Extract the [x, y] coordinate from the center of the cell holding the provided text.  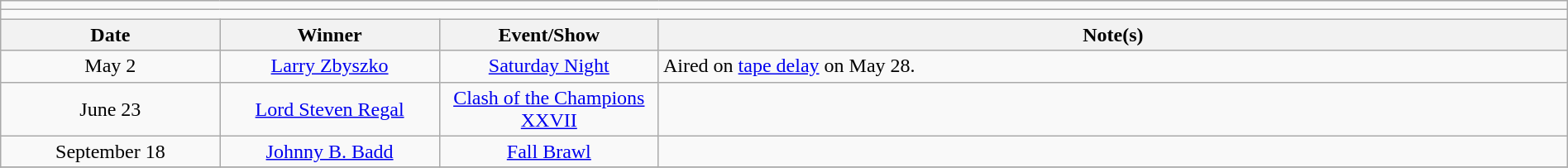
September 18 [111, 151]
Aired on tape delay on May 28. [1113, 66]
Date [111, 35]
Lord Steven Regal [329, 109]
Note(s) [1113, 35]
May 2 [111, 66]
Johnny B. Badd [329, 151]
Winner [329, 35]
Saturday Night [549, 66]
Event/Show [549, 35]
June 23 [111, 109]
Clash of the Champions XXVII [549, 109]
Fall Brawl [549, 151]
Larry Zbyszko [329, 66]
